Pinpoint the cell where the given text exists, returning its (x, y) midpoint coordinate. 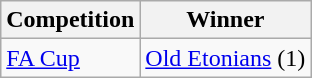
FA Cup (70, 58)
Competition (70, 20)
Old Etonians (1) (226, 58)
Winner (226, 20)
